Determine the [x, y] coordinate at the center of the cell enclosing the given text.  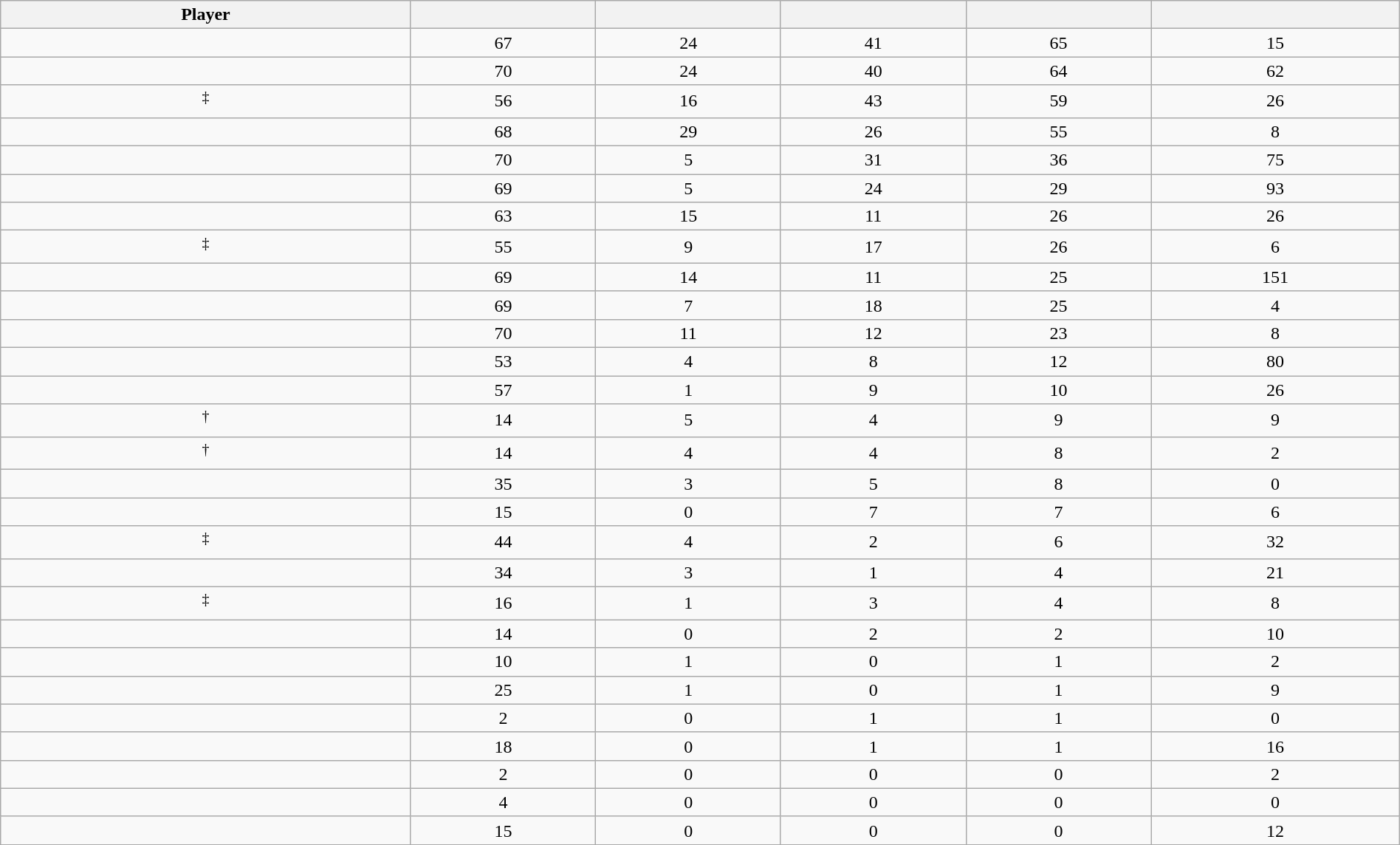
34 [504, 572]
57 [504, 390]
68 [504, 131]
59 [1059, 102]
36 [1059, 160]
80 [1276, 361]
17 [873, 247]
32 [1276, 542]
31 [873, 160]
21 [1276, 572]
65 [1059, 43]
41 [873, 43]
151 [1276, 277]
56 [504, 102]
67 [504, 43]
62 [1276, 71]
35 [504, 484]
64 [1059, 71]
40 [873, 71]
93 [1276, 188]
53 [504, 361]
Player [205, 15]
63 [504, 216]
44 [504, 542]
75 [1276, 160]
23 [1059, 333]
43 [873, 102]
